Scan for the cell matching the given text and deliver its [X, Y] coordinate at center. 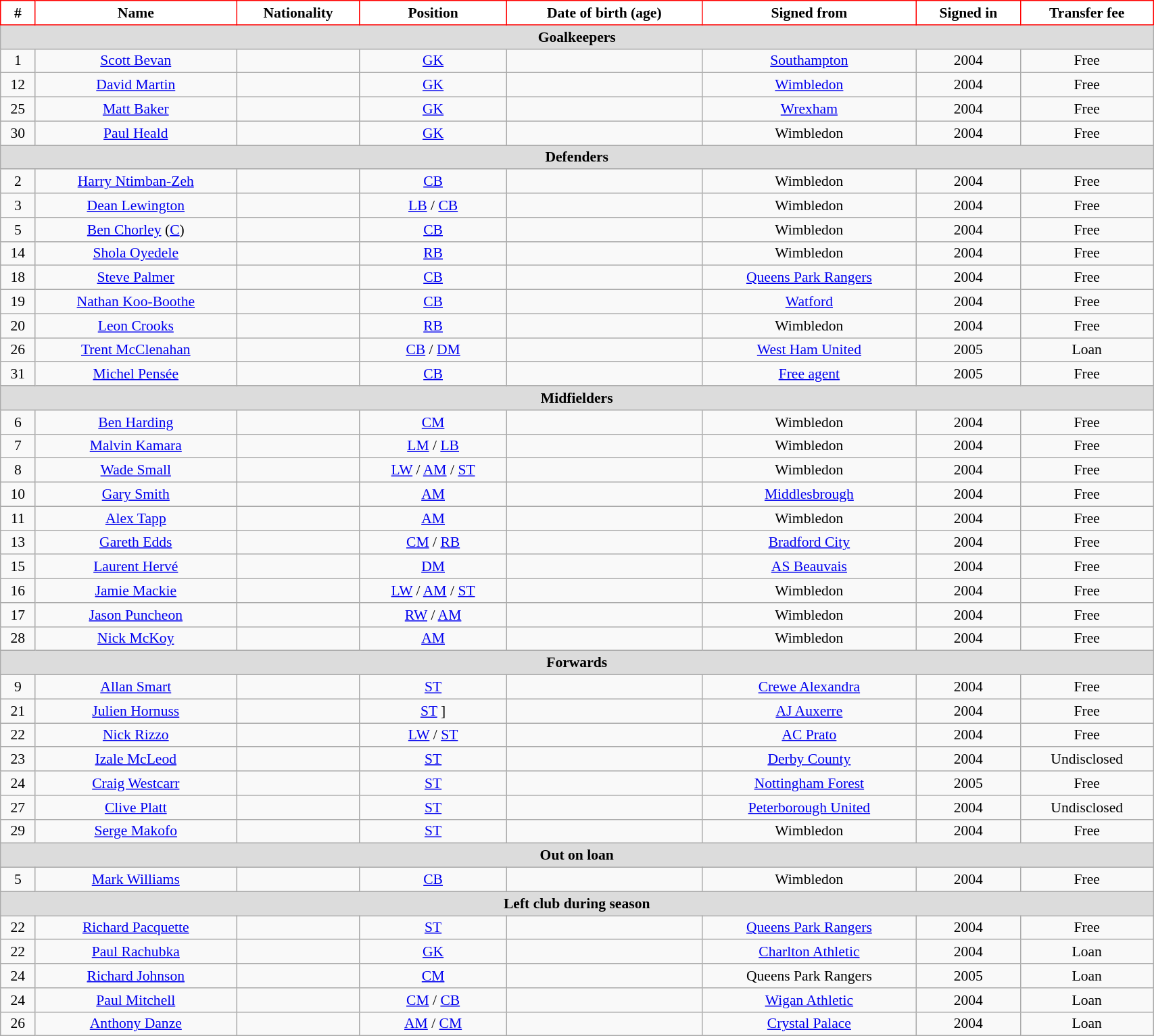
Wrexham [809, 109]
Midfielders [577, 398]
Transfer fee [1087, 13]
Signed in [968, 13]
11 [18, 518]
Signed from [809, 13]
Michel Pensée [136, 374]
Paul Rachubka [136, 952]
Wigan Athletic [809, 1000]
Ben Chorley (C) [136, 230]
Craig Westcarr [136, 783]
6 [18, 422]
West Ham United [809, 350]
Left club during season [577, 904]
Nick Rizzo [136, 735]
Ben Harding [136, 422]
Watford [809, 302]
15 [18, 567]
AM / CM [433, 1024]
Southampton [809, 61]
8 [18, 470]
Trent McClenahan [136, 350]
CM / RB [433, 543]
LM / LB [433, 446]
ST ] [433, 711]
Goalkeepers [577, 37]
Nottingham Forest [809, 783]
10 [18, 495]
Malvin Kamara [136, 446]
Nick McKoy [136, 639]
Position [433, 13]
2 [18, 182]
31 [18, 374]
Name [136, 13]
# [18, 13]
16 [18, 591]
Defenders [577, 157]
Nathan Koo-Boothe [136, 302]
LB / CB [433, 205]
20 [18, 326]
Forwards [577, 663]
Julien Hornuss [136, 711]
Middlesbrough [809, 495]
Gary Smith [136, 495]
9 [18, 687]
Scott Bevan [136, 61]
Jamie Mackie [136, 591]
AJ Auxerre [809, 711]
Shola Oyedele [136, 253]
DM [433, 567]
18 [18, 278]
Bradford City [809, 543]
Peterborough United [809, 808]
21 [18, 711]
Leon Crooks [136, 326]
Serge Makofo [136, 831]
13 [18, 543]
Laurent Hervé [136, 567]
Izale McLeod [136, 760]
Wade Small [136, 470]
27 [18, 808]
17 [18, 615]
Mark Williams [136, 880]
1 [18, 61]
Free agent [809, 374]
Date of birth (age) [604, 13]
7 [18, 446]
Clive Platt [136, 808]
Crewe Alexandra [809, 687]
AC Prato [809, 735]
Steve Palmer [136, 278]
Charlton Athletic [809, 952]
CB / DM [433, 350]
Richard Pacquette [136, 928]
Anthony Danze [136, 1024]
Gareth Edds [136, 543]
Paul Heald [136, 133]
Richard Johnson [136, 976]
CM / CB [433, 1000]
28 [18, 639]
RW / AM [433, 615]
29 [18, 831]
Allan Smart [136, 687]
Harry Ntimban-Zeh [136, 182]
Nationality [299, 13]
Crystal Palace [809, 1024]
25 [18, 109]
Out on loan [577, 856]
Jason Puncheon [136, 615]
LW / ST [433, 735]
Matt Baker [136, 109]
12 [18, 85]
AS Beauvais [809, 567]
14 [18, 253]
Dean Lewington [136, 205]
19 [18, 302]
Alex Tapp [136, 518]
Paul Mitchell [136, 1000]
3 [18, 205]
23 [18, 760]
30 [18, 133]
Derby County [809, 760]
David Martin [136, 85]
